Capture the cell that displays the provided text and extract its (x, y) central coordinate. 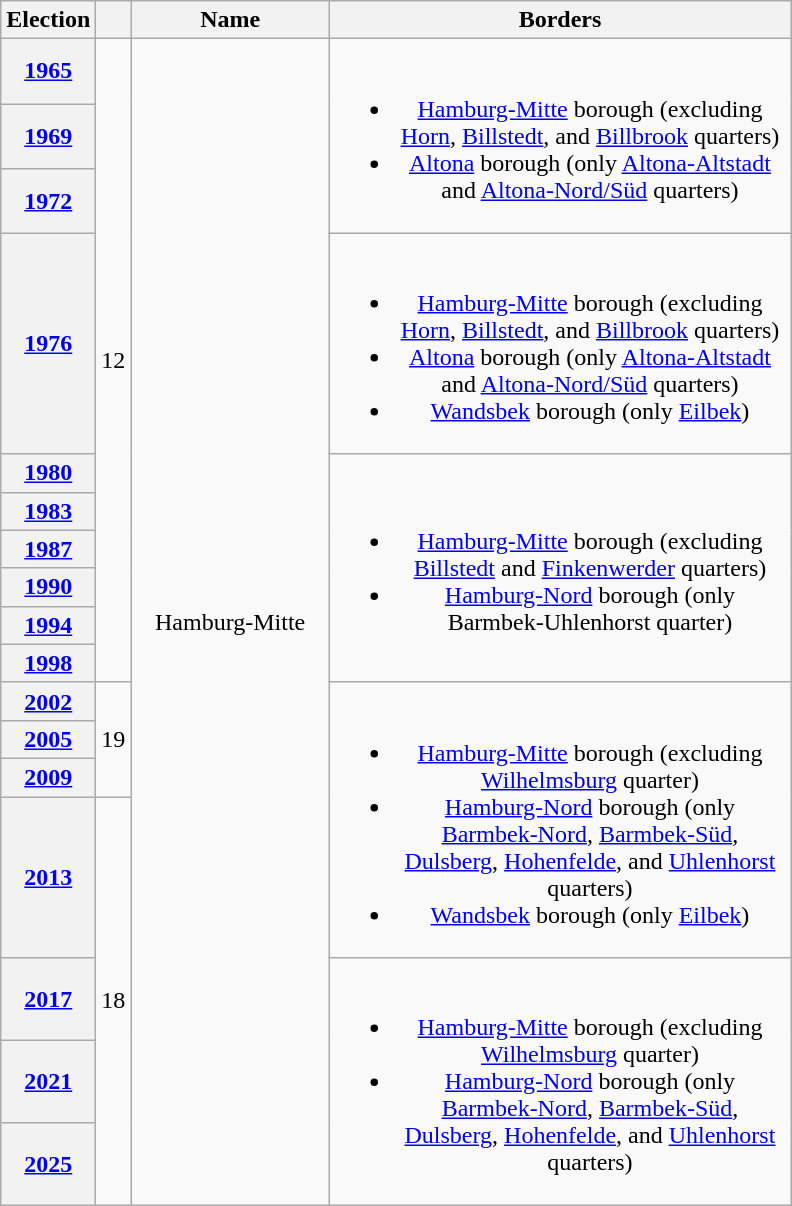
1980 (48, 473)
Election (48, 20)
2005 (48, 739)
2021 (48, 1082)
2017 (48, 998)
Borders (560, 20)
1976 (48, 344)
1990 (48, 587)
1965 (48, 72)
2009 (48, 777)
1987 (48, 549)
1972 (48, 200)
Name (230, 20)
Hamburg-Mitte borough (excluding Billstedt and Finkenwerder quarters)Hamburg-Nord borough (only Barmbek-Uhlenhorst quarter) (560, 568)
1969 (48, 136)
2002 (48, 701)
Hamburg-Mitte borough (excluding Horn, Billstedt, and Billbrook quarters)Altona borough (only Altona-Altstadt and Altona-Nord/Süd quarters) (560, 136)
18 (114, 1000)
1983 (48, 511)
2013 (48, 876)
1994 (48, 625)
2025 (48, 1164)
19 (114, 739)
Hamburg-Mitte (230, 622)
1998 (48, 663)
12 (114, 361)
